Identify which cell holds the provided text, then report its (x, y) central coordinate. 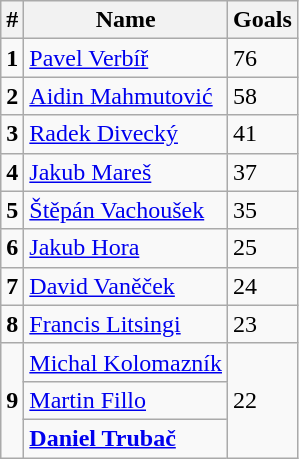
Aidin Mahmutović (126, 96)
41 (263, 134)
58 (263, 96)
76 (263, 58)
2 (12, 96)
4 (12, 172)
Martin Fillo (126, 400)
Name (126, 20)
Francis Litsingi (126, 324)
Radek Divecký (126, 134)
35 (263, 210)
37 (263, 172)
Štěpán Vachoušek (126, 210)
Jakub Mareš (126, 172)
Pavel Verbíř (126, 58)
Jakub Hora (126, 248)
6 (12, 248)
# (12, 20)
Goals (263, 20)
Michal Kolomazník (126, 362)
8 (12, 324)
1 (12, 58)
Daniel Trubač (126, 438)
23 (263, 324)
7 (12, 286)
5 (12, 210)
3 (12, 134)
24 (263, 286)
22 (263, 400)
25 (263, 248)
9 (12, 400)
David Vaněček (126, 286)
